Extract the [X, Y] coordinate from the center of the cell holding the provided text.  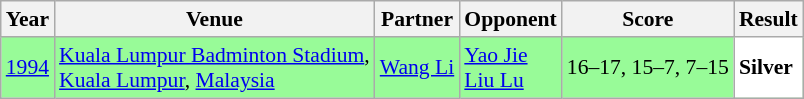
Year [28, 19]
Venue [214, 19]
Wang Li [418, 68]
Score [648, 19]
Result [768, 19]
Opponent [510, 19]
Kuala Lumpur Badminton Stadium,Kuala Lumpur, Malaysia [214, 68]
16–17, 15–7, 7–15 [648, 68]
Silver [768, 68]
1994 [28, 68]
Yao Jie Liu Lu [510, 68]
Partner [418, 19]
